Capture the cell that displays the provided text and extract its [X, Y] central coordinate. 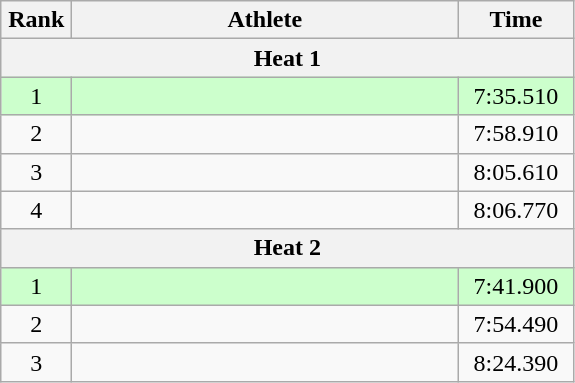
Rank [36, 20]
7:54.490 [516, 324]
7:41.900 [516, 286]
8:05.610 [516, 172]
Athlete [265, 20]
Heat 1 [288, 58]
Time [516, 20]
7:58.910 [516, 134]
4 [36, 210]
8:24.390 [516, 362]
Heat 2 [288, 248]
7:35.510 [516, 96]
8:06.770 [516, 210]
